Pinpoint the cell where the given text exists, returning its (x, y) midpoint coordinate. 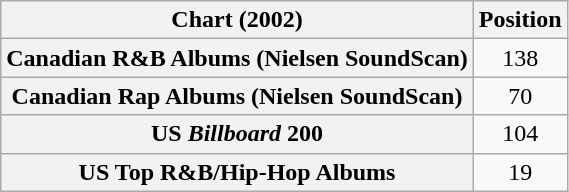
US Top R&B/Hip-Hop Albums (238, 172)
Canadian Rap Albums (Nielsen SoundScan) (238, 96)
104 (520, 134)
138 (520, 58)
Chart (2002) (238, 20)
US Billboard 200 (238, 134)
Position (520, 20)
70 (520, 96)
19 (520, 172)
Canadian R&B Albums (Nielsen SoundScan) (238, 58)
